For the text-containing cell, return its midpoint in (X, Y) coordinate format. 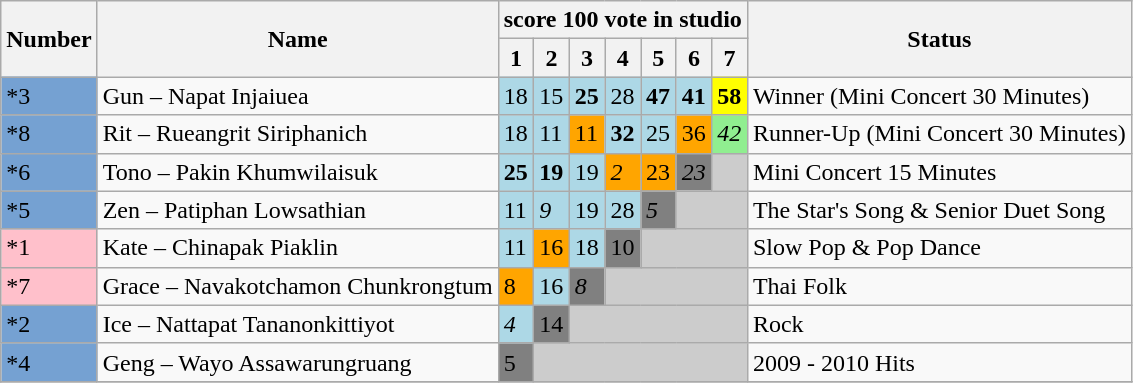
*1 (49, 248)
Runner-Up (Mini Concert 30 Minutes) (939, 134)
*8 (49, 134)
47 (659, 96)
*5 (49, 210)
1 (516, 58)
32 (623, 134)
10 (623, 248)
Rock (939, 324)
Rit – Rueangrit Siriphanich (298, 134)
15 (552, 96)
*4 (49, 362)
*2 (49, 324)
score 100 vote in studio (622, 20)
Winner (Mini Concert 30 Minutes) (939, 96)
Grace – Navakotchamon Chunkrongtum (298, 286)
2009 - 2010 Hits (939, 362)
42 (730, 134)
*7 (49, 286)
Number (49, 39)
The Star's Song & Senior Duet Song (939, 210)
Ice – Nattapat Tananonkittiyot (298, 324)
Geng – Wayo Assawarungruang (298, 362)
Thai Folk (939, 286)
58 (730, 96)
*6 (49, 172)
Kate – Chinapak Piaklin (298, 248)
*3 (49, 96)
Mini Concert 15 Minutes (939, 172)
Name (298, 39)
36 (694, 134)
9 (552, 210)
Tono – Pakin Khumwilaisuk (298, 172)
Gun – Napat Injaiuea (298, 96)
14 (552, 324)
7 (730, 58)
41 (694, 96)
Zen – Patiphan Lowsathian (298, 210)
Status (939, 39)
6 (694, 58)
Slow Pop & Pop Dance (939, 248)
3 (587, 58)
